Locate the cell with the specified text and output its (x, y) center coordinate. 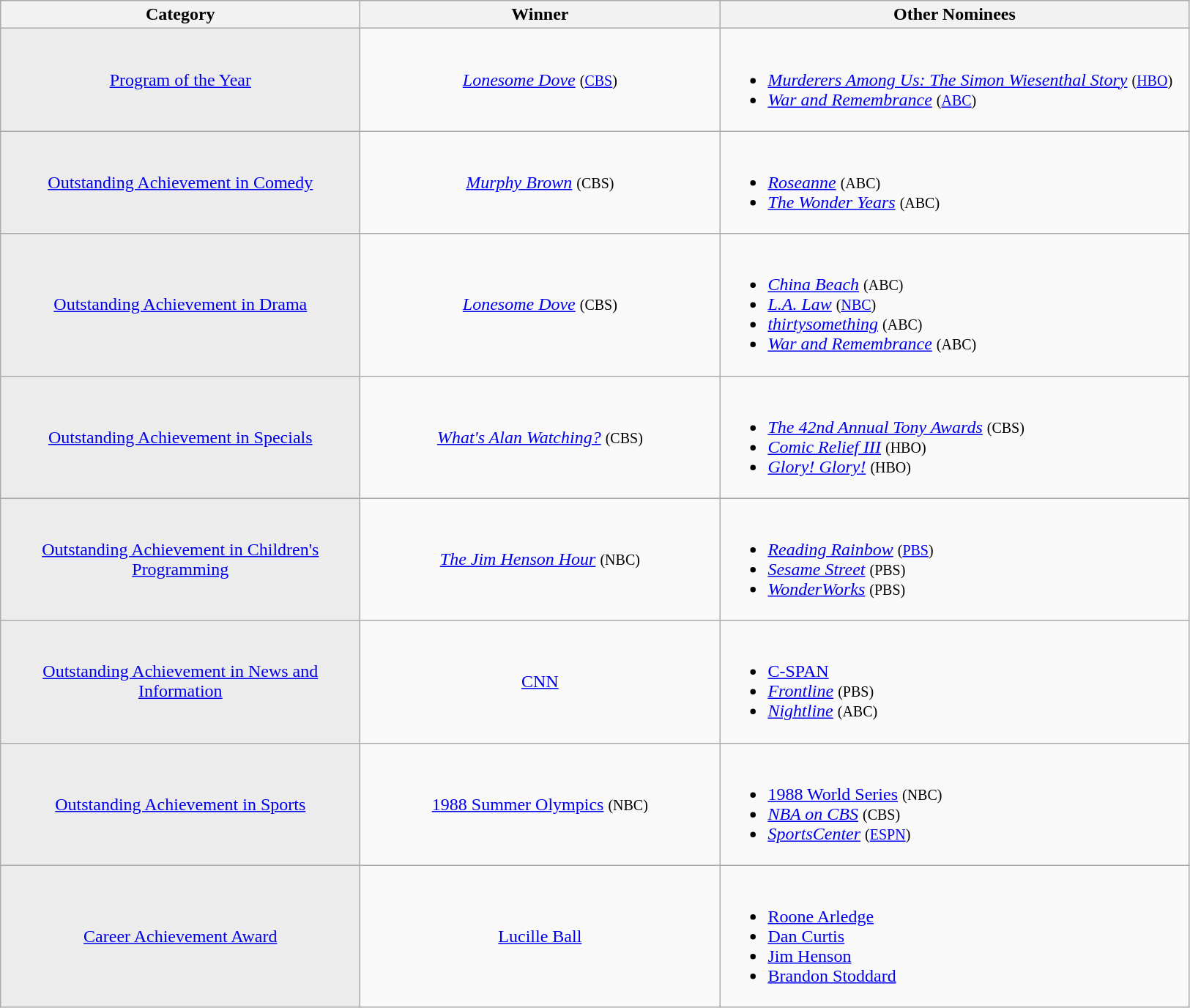
Outstanding Achievement in News and Information (180, 681)
China Beach (ABC)L.A. Law (NBC)thirtysomething (ABC)War and Remembrance (ABC) (955, 305)
Program of the Year (180, 80)
The Jim Henson Hour (NBC) (540, 560)
Outstanding Achievement in Drama (180, 305)
1988 World Series (NBC)NBA on CBS (CBS)SportsCenter (ESPN) (955, 804)
Outstanding Achievement in Specials (180, 437)
Career Achievement Award (180, 936)
The 42nd Annual Tony Awards (CBS)Comic Relief III (HBO)Glory! Glory! (HBO) (955, 437)
What's Alan Watching? (CBS) (540, 437)
Roone ArledgeDan CurtisJim HensonBrandon Stoddard (955, 936)
CNN (540, 681)
Lucille Ball (540, 936)
Other Nominees (955, 15)
1988 Summer Olympics (NBC) (540, 804)
Outstanding Achievement in Comedy (180, 182)
Outstanding Achievement in Children's Programming (180, 560)
Reading Rainbow (PBS)Sesame Street (PBS)WonderWorks (PBS) (955, 560)
Category (180, 15)
Murphy Brown (CBS) (540, 182)
Murderers Among Us: The Simon Wiesenthal Story (HBO)War and Remembrance (ABC) (955, 80)
C-SPANFrontline (PBS)Nightline (ABC) (955, 681)
Winner (540, 15)
Outstanding Achievement in Sports (180, 804)
Roseanne (ABC)The Wonder Years (ABC) (955, 182)
